Identify which cell holds the provided text, then report its (X, Y) central coordinate. 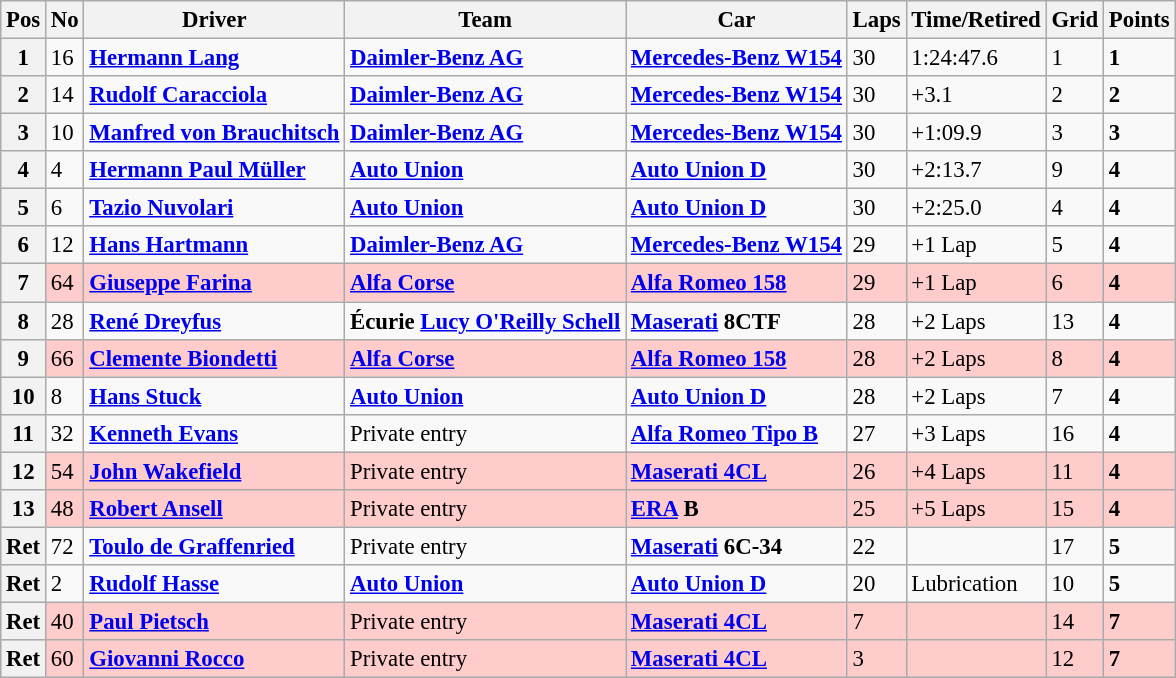
Hans Stuck (214, 396)
Écurie Lucy O'Reilly Schell (486, 321)
Rudolf Hasse (214, 584)
54 (65, 471)
+5 Laps (976, 509)
26 (876, 471)
15 (1074, 509)
Grid (1074, 20)
27 (876, 433)
32 (65, 433)
Toulo de Graffenried (214, 546)
Laps (876, 20)
Pos (24, 20)
Time/Retired (976, 20)
Manfred von Brauchitsch (214, 133)
Car (737, 20)
Tazio Nuvolari (214, 208)
Maserati 6C-34 (737, 546)
No (65, 20)
20 (876, 584)
+2:25.0 (976, 208)
Team (486, 20)
66 (65, 358)
Points (1140, 20)
Driver (214, 20)
Robert Ansell (214, 509)
40 (65, 621)
22 (876, 546)
Maserati 8CTF (737, 321)
Hermann Paul Müller (214, 170)
Rudolf Caracciola (214, 95)
Giovanni Rocco (214, 659)
64 (65, 283)
Alfa Romeo Tipo B (737, 433)
+2:13.7 (976, 170)
John Wakefield (214, 471)
ERA B (737, 509)
72 (65, 546)
48 (65, 509)
René Dreyfus (214, 321)
+1:09.9 (976, 133)
+4 Laps (976, 471)
1:24:47.6 (976, 58)
Paul Pietsch (214, 621)
Clemente Biondetti (214, 358)
+3 Laps (976, 433)
Hermann Lang (214, 58)
60 (65, 659)
Hans Hartmann (214, 245)
17 (1074, 546)
Kenneth Evans (214, 433)
Giuseppe Farina (214, 283)
25 (876, 509)
Lubrication (976, 584)
+3.1 (976, 95)
